Output the [X, Y] coordinate of the center of the cell containing the given text.  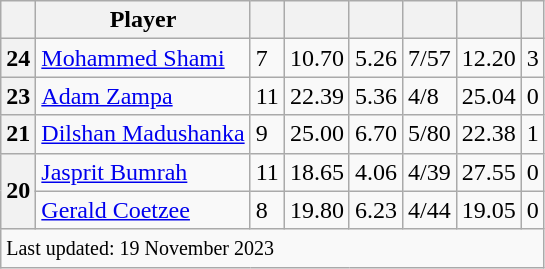
3 [532, 58]
25.00 [316, 134]
Gerald Coetzee [143, 210]
12.20 [488, 58]
23 [18, 96]
9 [267, 134]
5.26 [376, 58]
7/57 [429, 58]
4/39 [429, 172]
Dilshan Madushanka [143, 134]
7 [267, 58]
6.70 [376, 134]
Mohammed Shami [143, 58]
Adam Zampa [143, 96]
Player [143, 20]
20 [18, 191]
18.65 [316, 172]
4.06 [376, 172]
27.55 [488, 172]
1 [532, 134]
22.39 [316, 96]
4/44 [429, 210]
8 [267, 210]
24 [18, 58]
Last updated: 19 November 2023 [273, 248]
22.38 [488, 134]
19.05 [488, 210]
5.36 [376, 96]
25.04 [488, 96]
6.23 [376, 210]
4/8 [429, 96]
21 [18, 134]
10.70 [316, 58]
5/80 [429, 134]
Jasprit Bumrah [143, 172]
19.80 [316, 210]
